Pinpoint the cell where the given text exists, returning its [X, Y] midpoint coordinate. 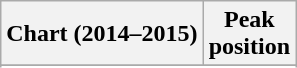
Peakposition [249, 34]
Chart (2014–2015) [102, 34]
